Capture the cell that displays the provided text and extract its [x, y] central coordinate. 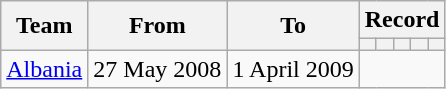
From [158, 26]
27 May 2008 [158, 69]
Albania [44, 69]
Record [402, 20]
1 April 2009 [293, 69]
Team [44, 26]
To [293, 26]
